Capture the cell that displays the provided text and extract its (X, Y) central coordinate. 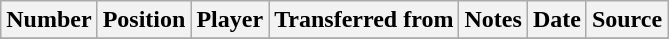
Number (49, 20)
Date (556, 20)
Position (144, 20)
Player (230, 20)
Source (626, 20)
Notes (493, 20)
Transferred from (364, 20)
